Return [X, Y] of the center of cell containing provided text 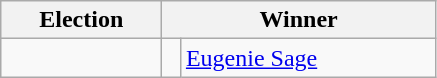
Eugenie Sage [308, 58]
Election [82, 20]
Winner [299, 20]
